Output the (X, Y) coordinate of the center of the cell containing the given text.  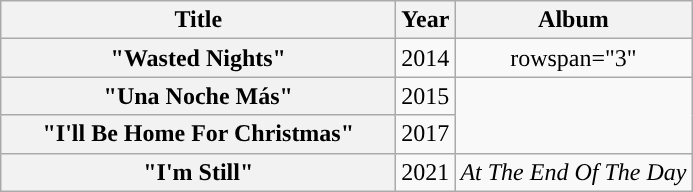
"I'll Be Home For Christmas" (198, 134)
At The End Of The Day (574, 172)
2021 (426, 172)
rowspan="3" (574, 58)
"Una Noche Más" (198, 96)
2015 (426, 96)
2017 (426, 134)
2014 (426, 58)
Title (198, 20)
Album (574, 20)
Year (426, 20)
"I'm Still" (198, 172)
"Wasted Nights" (198, 58)
